Scan for the cell matching the given text and deliver its [x, y] coordinate at center. 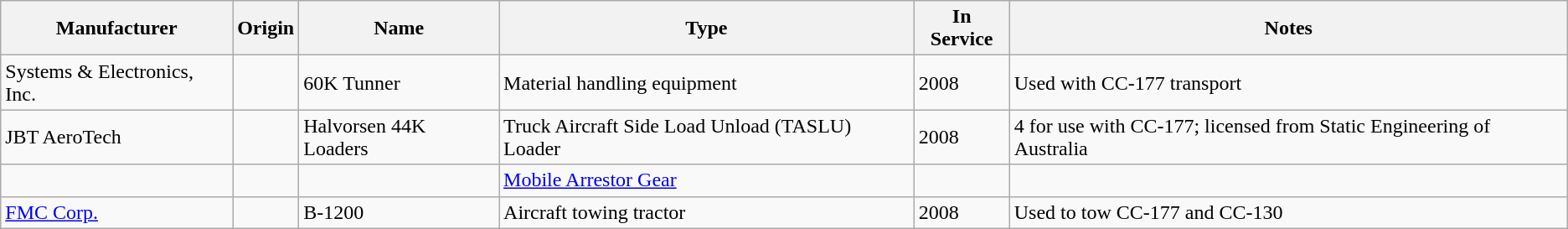
Systems & Electronics, Inc. [117, 82]
In Service [962, 29]
Origin [266, 29]
B-1200 [399, 212]
Aircraft towing tractor [707, 212]
Manufacturer [117, 29]
Used with CC-177 transport [1288, 82]
Name [399, 29]
Used to tow CC-177 and CC-130 [1288, 212]
Mobile Arrestor Gear [707, 180]
Type [707, 29]
Halvorsen 44K Loaders [399, 138]
JBT AeroTech [117, 138]
60K Tunner [399, 82]
4 for use with CC-177; licensed from Static Engineering of Australia [1288, 138]
Material handling equipment [707, 82]
FMC Corp. [117, 212]
Truck Aircraft Side Load Unload (TASLU) Loader [707, 138]
Notes [1288, 29]
